Return (x, y) of the center of cell containing provided text 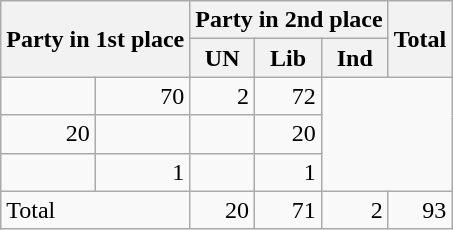
93 (420, 210)
Lib (288, 58)
71 (288, 210)
Party in 2nd place (289, 20)
72 (288, 96)
UN (222, 58)
Ind (354, 58)
70 (142, 96)
Party in 1st place (96, 39)
